Find where the given text appears and provide that cell's center as [X, Y] coordinate. 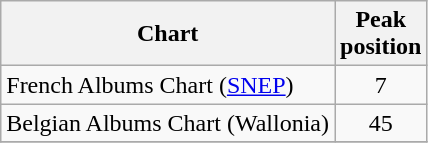
Belgian Albums Chart (Wallonia) [168, 123]
Peakposition [380, 34]
French Albums Chart (SNEP) [168, 85]
Chart [168, 34]
45 [380, 123]
7 [380, 85]
